Scan for the cell matching the given text and deliver its [X, Y] coordinate at center. 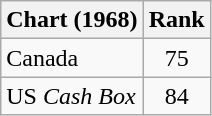
75 [176, 58]
US Cash Box [72, 96]
84 [176, 96]
Canada [72, 58]
Chart (1968) [72, 20]
Rank [176, 20]
